Detect which cell encompasses the target text, then output its [X, Y] center coordinate. 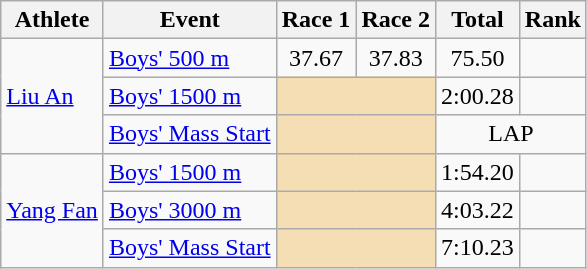
Yang Fan [52, 210]
Rank [552, 20]
Boys' 500 m [190, 58]
Race 2 [396, 20]
LAP [512, 134]
Liu An [52, 96]
Race 1 [316, 20]
Total [478, 20]
Athlete [52, 20]
75.50 [478, 58]
37.67 [316, 58]
2:00.28 [478, 96]
37.83 [396, 58]
4:03.22 [478, 210]
Boys' 3000 m [190, 210]
Event [190, 20]
7:10.23 [478, 248]
1:54.20 [478, 172]
